Capture the cell that displays the provided text and extract its [X, Y] central coordinate. 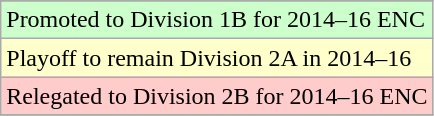
Playoff to remain Division 2A in 2014–16 [217, 58]
Relegated to Division 2B for 2014–16 ENC [217, 96]
Promoted to Division 1B for 2014–16 ENC [217, 20]
